Locate the cell with the specified text and output its [x, y] center coordinate. 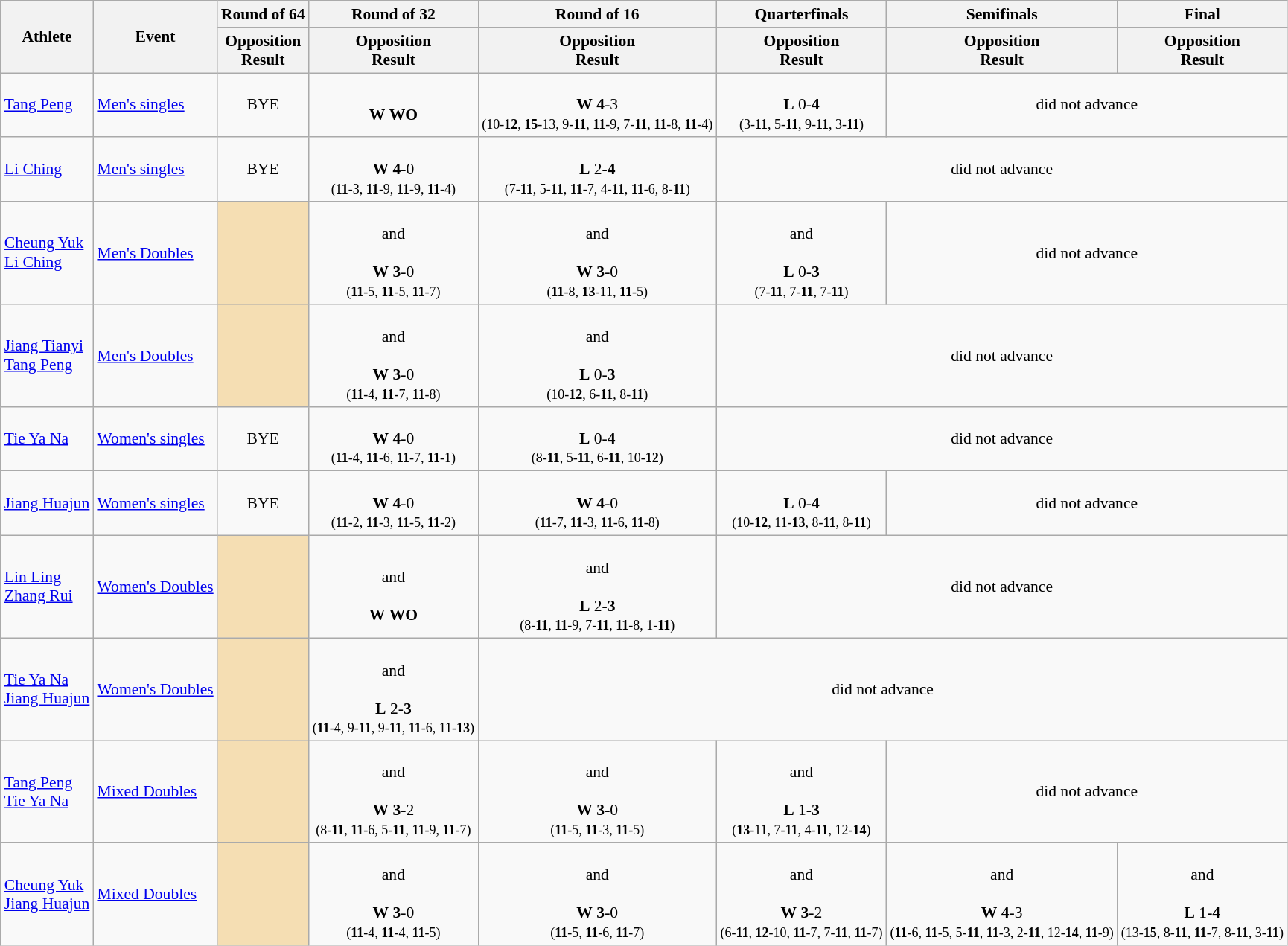
Tang Peng [48, 106]
Semifinals [1002, 14]
Tang PengTie Ya Na [48, 792]
Cheung YukJiang Huajun [48, 895]
L 0-4(8-11, 5-11, 6-11, 10-12) [597, 439]
andW 3-0(11-5, 11-3, 11-5) [597, 792]
andW WO [394, 587]
Final [1202, 14]
andL 1-3(13-11, 7-11, 4-11, 12-14) [801, 792]
W 4-0(11-7, 11-3, 11-6, 11-8) [597, 503]
andW 3-2(6-11, 12-10, 11-7, 7-11, 11-7) [801, 895]
Round of 32 [394, 14]
andW 3-0(11-5, 11-6, 11-7) [597, 895]
andW 3-0(11-4, 11-7, 11-8) [394, 356]
L 0-4(10-12, 11-13, 8-11, 8-11) [801, 503]
W 4-0(11-2, 11-3, 11-5, 11-2) [394, 503]
W 4-0(11-3, 11-9, 11-9, 11-4) [394, 170]
andW 3-2(8-11, 11-6, 5-11, 11-9, 11-7) [394, 792]
Tie Ya NaJiang Huajun [48, 689]
Round of 64 [264, 14]
Athlete [48, 37]
Event [155, 37]
L 0-4(3-11, 5-11, 9-11, 3-11) [801, 106]
andL 1-4(13-15, 8-11, 11-7, 8-11, 3-11) [1202, 895]
Tie Ya Na [48, 439]
Li Ching [48, 170]
Cheung YukLi Ching [48, 253]
W 4-0(11-4, 11-6, 11-7, 11-1) [394, 439]
andL 2-3(11-4, 9-11, 9-11, 11-6, 11-13) [394, 689]
Quarterfinals [801, 14]
Round of 16 [597, 14]
W WO [394, 106]
andL 0-3(7-11, 7-11, 7-11) [801, 253]
andL 2-3(8-11, 11-9, 7-11, 11-8, 1-11) [597, 587]
Lin LingZhang Rui [48, 587]
Jiang TianyiTang Peng [48, 356]
W 4-3(10-12, 15-13, 9-11, 11-9, 7-11, 11-8, 11-4) [597, 106]
andW 3-0(11-8, 13-11, 11-5) [597, 253]
andW 3-0(11-5, 11-5, 11-7) [394, 253]
andW 3-0(11-4, 11-4, 11-5) [394, 895]
L 2-4(7-11, 5-11, 11-7, 4-11, 11-6, 8-11) [597, 170]
andL 0-3(10-12, 6-11, 8-11) [597, 356]
Jiang Huajun [48, 503]
andW 4-3(11-6, 11-5, 5-11, 11-3, 2-11, 12-14, 11-9) [1002, 895]
